Search for the cell housing the specified text and yield its [x, y] center coordinate. 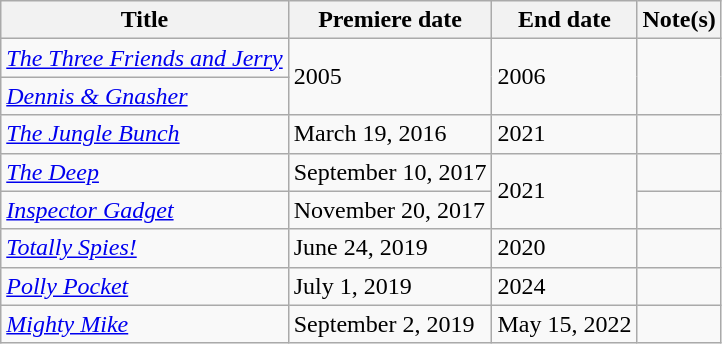
June 24, 2019 [390, 248]
The Deep [144, 172]
July 1, 2019 [390, 286]
Title [144, 20]
March 19, 2016 [390, 134]
September 2, 2019 [390, 324]
2006 [564, 77]
Dennis & Gnasher [144, 96]
2020 [564, 248]
End date [564, 20]
Mighty Mike [144, 324]
The Jungle Bunch [144, 134]
Inspector Gadget [144, 210]
Polly Pocket [144, 286]
September 10, 2017 [390, 172]
2024 [564, 286]
May 15, 2022 [564, 324]
Totally Spies! [144, 248]
November 20, 2017 [390, 210]
2005 [390, 77]
Premiere date [390, 20]
Note(s) [679, 20]
The Three Friends and Jerry [144, 58]
